Identify which cell holds the provided text, then report its (X, Y) central coordinate. 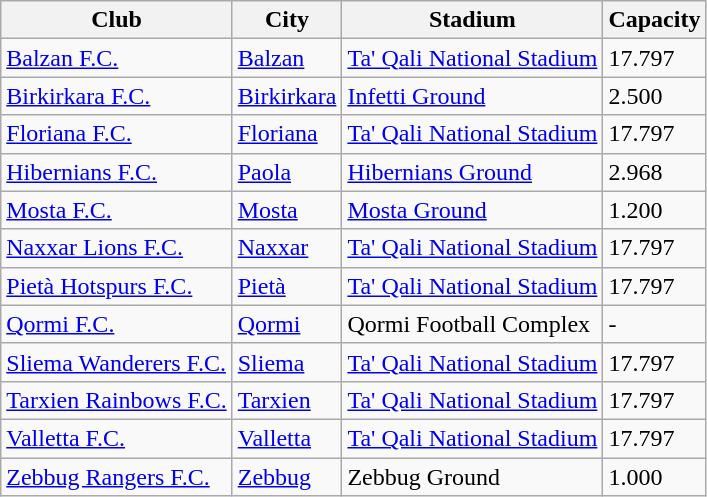
Tarxien Rainbows F.C. (116, 400)
Pietà (287, 286)
Sliema (287, 362)
Naxxar (287, 248)
Floriana (287, 134)
Zebbug (287, 477)
Hibernians Ground (472, 172)
Sliema Wanderers F.C. (116, 362)
Pietà Hotspurs F.C. (116, 286)
City (287, 20)
Birkirkara (287, 96)
Hibernians F.C. (116, 172)
Balzan F.C. (116, 58)
Valletta (287, 438)
Qormi (287, 324)
Zebbug Ground (472, 477)
Capacity (654, 20)
Qormi F.C. (116, 324)
Birkirkara F.C. (116, 96)
2.968 (654, 172)
2.500 (654, 96)
1.000 (654, 477)
Floriana F.C. (116, 134)
Valletta F.C. (116, 438)
Mosta Ground (472, 210)
Zebbug Rangers F.C. (116, 477)
Mosta F.C. (116, 210)
Club (116, 20)
1.200 (654, 210)
Qormi Football Complex (472, 324)
Tarxien (287, 400)
Naxxar Lions F.C. (116, 248)
Mosta (287, 210)
- (654, 324)
Balzan (287, 58)
Stadium (472, 20)
Paola (287, 172)
Infetti Ground (472, 96)
